Scan for the cell matching the given text and deliver its [x, y] coordinate at center. 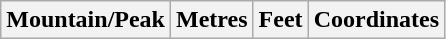
Feet [280, 20]
Metres [212, 20]
Mountain/Peak [86, 20]
Coordinates [376, 20]
